Extract the [x, y] coordinate from the center of the cell holding the provided text.  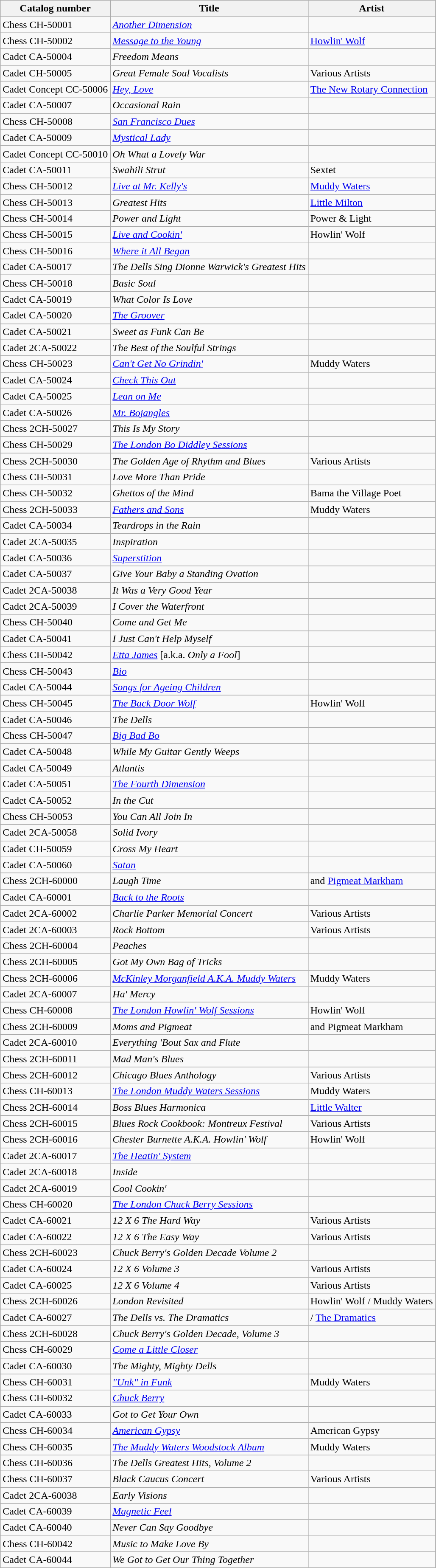
Cadet CA-50011 [55, 170]
Cadet CA-60022 [55, 1237]
Everything 'Bout Sax and Flute [209, 1043]
Cadet CA-50051 [55, 784]
Hey, Love [209, 89]
Swahili Strut [209, 170]
Cadet CA-50046 [55, 720]
Oh What a Lovely War [209, 154]
Superstition [209, 558]
Cadet 2CA-60017 [55, 1156]
Cadet CA-50049 [55, 768]
Chess CH-50002 [55, 41]
Cadet 2CA-60002 [55, 913]
Chess CH-50001 [55, 25]
San Francisco Dues [209, 121]
I Cover the Waterfront [209, 606]
Cool Cookin' [209, 1188]
Black Caucus Concert [209, 1479]
The New Rotary Connection [372, 89]
Cadet CA-50004 [55, 57]
Cadet CA-50037 [55, 574]
Mystical Lady [209, 138]
The Back Door Wolf [209, 703]
Fathers and Sons [209, 510]
Freedom Means [209, 57]
Chess 2CH-60023 [55, 1253]
Cadet 2CA-50022 [55, 348]
The Heatin' System [209, 1156]
Chess CH-60037 [55, 1479]
Chess CH-60031 [55, 1382]
Chess CH-50045 [55, 703]
12 X 6 Volume 4 [209, 1285]
I Just Can't Help Myself [209, 639]
Cadet CA-50024 [55, 380]
Cadet CA-50019 [55, 299]
Cadet CA-50036 [55, 558]
Peaches [209, 946]
Chess 2CH-60000 [55, 881]
Cadet 2CA-60019 [55, 1188]
This Is My Story [209, 428]
Mad Man's Blues [209, 1059]
/ The Dramatics [372, 1317]
Cadet 2CA-60007 [55, 994]
The Groover [209, 315]
Chess 2CH-60015 [55, 1123]
Cadet 2CA-50039 [55, 606]
Where it All Began [209, 251]
Chess CH-50018 [55, 283]
Boss Blues Harmonica [209, 1107]
London Revisited [209, 1301]
Etta James [a.k.a. Only a Fool] [209, 655]
Chess 2CH-60026 [55, 1301]
Artist [372, 8]
Chess CH-50023 [55, 364]
Songs for Ageing Children [209, 687]
Chess 2CH-60028 [55, 1334]
Laugh Time [209, 881]
Basic Soul [209, 283]
The London Bo Diddley Sessions [209, 445]
Moms and Pigmeat [209, 1027]
Chess CH-50032 [55, 493]
McKinley Morganfield A.K.A. Muddy Waters [209, 978]
Cadet 2CA-50035 [55, 542]
Cadet CA-60044 [55, 1560]
Cadet CA-60025 [55, 1285]
Sweet as Funk Can Be [209, 332]
Got My Own Bag of Tricks [209, 962]
Cadet CA-60040 [55, 1528]
Cadet 2CA-50058 [55, 833]
Chess CH-50053 [55, 816]
The Muddy Waters Woodstock Album [209, 1447]
Message to the Young [209, 41]
Cadet CA-50052 [55, 800]
Atlantis [209, 768]
Cadet CA-50026 [55, 412]
We Got to Get Our Thing Together [209, 1560]
Chess 2CH-60006 [55, 978]
Chess CH-50013 [55, 203]
Cadet 2CA-60003 [55, 929]
Chess 2CH-60004 [55, 946]
Chicago Blues Anthology [209, 1075]
Chess 2CH-50030 [55, 461]
Chess CH-50031 [55, 477]
Chess CH-50012 [55, 186]
Chess CH-50015 [55, 235]
Chess 2CH-50033 [55, 510]
Lean on Me [209, 396]
The Dells Greatest Hits, Volume 2 [209, 1463]
Cross My Heart [209, 849]
Great Female Soul Vocalists [209, 73]
The Mighty, Mighty Dells [209, 1366]
Cadet CA-50017 [55, 267]
Ghettos of the Mind [209, 493]
Little Milton [372, 203]
Cadet CH-50059 [55, 849]
Cadet 2CA-60038 [55, 1495]
While My Guitar Gently Weeps [209, 752]
12 X 6 Volume 3 [209, 1269]
Cadet CA-50060 [55, 865]
Early Visions [209, 1495]
Come and Get Me [209, 622]
The Dells vs. The Dramatics [209, 1317]
Big Bad Bo [209, 736]
Cadet CA-50020 [55, 315]
Chess CH-50008 [55, 121]
The London Howlin' Wolf Sessions [209, 1011]
Chess 2CH-50027 [55, 428]
Give Your Baby a Standing Ovation [209, 574]
You Can All Join In [209, 816]
Chess CH-50014 [55, 219]
Chuck Berry [209, 1398]
Cadet CA-50044 [55, 687]
Howlin' Wolf / Muddy Waters [372, 1301]
Teardrops in the Rain [209, 526]
Live and Cookin' [209, 235]
Power & Light [372, 219]
Cadet CA-60033 [55, 1414]
Cadet CA-60001 [55, 897]
Live at Mr. Kelly's [209, 186]
Cadet CH-50005 [55, 73]
Check This Out [209, 380]
Chess CH-60008 [55, 1011]
Cadet CA-50048 [55, 752]
Cadet CA-60027 [55, 1317]
Cadet 2CA-50038 [55, 590]
The Best of the Soulful Strings [209, 348]
Catalog number [55, 8]
What Color Is Love [209, 299]
Chess CH-50042 [55, 655]
Cadet CA-60030 [55, 1366]
Cadet Concept CC-50010 [55, 154]
Chess 2CH-60009 [55, 1027]
Chester Burnette A.K.A. Howlin' Wolf [209, 1140]
Chess 2CH-60005 [55, 962]
The Dells [209, 720]
Bio [209, 671]
Cadet CA-50009 [55, 138]
Chess 2CH-60014 [55, 1107]
Inside [209, 1172]
Love More Than Pride [209, 477]
Cadet 2CA-60010 [55, 1043]
Cadet CA-50021 [55, 332]
Chess CH-60013 [55, 1091]
Cadet CA-60039 [55, 1512]
Chess CH-60020 [55, 1204]
Never Can Say Goodbye [209, 1528]
Chess 2CH-60011 [55, 1059]
12 X 6 The Easy Way [209, 1237]
Power and Light [209, 219]
Charlie Parker Memorial Concert [209, 913]
Cadet CA-60024 [55, 1269]
Blues Rock Cookbook: Montreux Festival [209, 1123]
Inspiration [209, 542]
Chess 2CH-60016 [55, 1140]
Cadet CA-50041 [55, 639]
Satan [209, 865]
The London Chuck Berry Sessions [209, 1204]
Cadet CA-60021 [55, 1220]
Cadet CA-50007 [55, 105]
Chess CH-60032 [55, 1398]
Bama the Village Poet [372, 493]
It Was a Very Good Year [209, 590]
Chess CH-60036 [55, 1463]
Chess CH-50040 [55, 622]
Chess 2CH-60012 [55, 1075]
The Dells Sing Dionne Warwick's Greatest Hits [209, 267]
Chess CH-50016 [55, 251]
Another Dimension [209, 25]
Cadet CA-50025 [55, 396]
Got to Get Your Own [209, 1414]
Rock Bottom [209, 929]
Magnetic Feel [209, 1512]
Chuck Berry's Golden Decade, Volume 3 [209, 1334]
Ha' Mercy [209, 994]
Chess CH-50043 [55, 671]
In the Cut [209, 800]
Back to the Roots [209, 897]
Little Walter [372, 1107]
Can't Get No Grindin' [209, 364]
Chess CH-50047 [55, 736]
Chuck Berry's Golden Decade Volume 2 [209, 1253]
Occasional Rain [209, 105]
Greatest Hits [209, 203]
Cadet Concept CC-50006 [55, 89]
The London Muddy Waters Sessions [209, 1091]
The Fourth Dimension [209, 784]
12 X 6 The Hard Way [209, 1220]
Chess CH-50029 [55, 445]
The Golden Age of Rhythm and Blues [209, 461]
Sextet [372, 170]
"Unk" in Funk [209, 1382]
Mr. Bojangles [209, 412]
Chess CH-60042 [55, 1544]
Chess CH-60029 [55, 1350]
Come a Little Closer [209, 1350]
Chess CH-60035 [55, 1447]
Title [209, 8]
Solid Ivory [209, 833]
Cadet CA-50034 [55, 526]
Cadet 2CA-60018 [55, 1172]
Music to Make Love By [209, 1544]
Chess CH-60034 [55, 1430]
